For the text-containing cell, return its midpoint in [x, y] coordinate format. 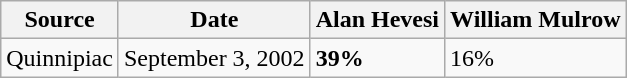
Alan Hevesi [377, 20]
39% [377, 58]
Quinnipiac [60, 58]
Source [60, 20]
16% [536, 58]
Date [214, 20]
September 3, 2002 [214, 58]
William Mulrow [536, 20]
